Return [x, y] of the center of cell containing provided text 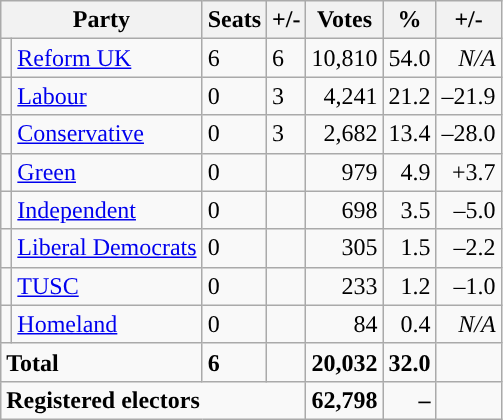
Votes [344, 20]
Liberal Democrats [107, 248]
1.2 [410, 286]
13.4 [410, 134]
Seats [234, 20]
–5.0 [468, 210]
54.0 [410, 58]
Labour [107, 96]
–28.0 [468, 134]
–2.2 [468, 248]
–1.0 [468, 286]
Green [107, 172]
Independent [107, 210]
Party [102, 20]
+3.7 [468, 172]
1.5 [410, 248]
21.2 [410, 96]
3.5 [410, 210]
979 [344, 172]
62,798 [344, 400]
TUSC [107, 286]
698 [344, 210]
4.9 [410, 172]
20,032 [344, 362]
Registered electors [154, 400]
Homeland [107, 324]
% [410, 20]
0.4 [410, 324]
32.0 [410, 362]
233 [344, 286]
10,810 [344, 58]
84 [344, 324]
– [410, 400]
4,241 [344, 96]
Total [102, 362]
Conservative [107, 134]
305 [344, 248]
–21.9 [468, 96]
2,682 [344, 134]
Reform UK [107, 58]
